Scan for the cell matching the given text and deliver its (X, Y) coordinate at center. 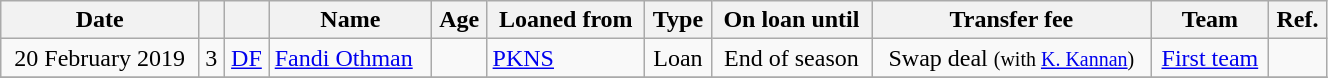
Fandi Othman (350, 58)
20 February 2019 (100, 58)
DF (246, 58)
Transfer fee (1012, 20)
Type (678, 20)
Team (1210, 20)
On loan until (791, 20)
Loan (678, 58)
First team (1210, 58)
Age (460, 20)
3 (212, 58)
Name (350, 20)
End of season (791, 58)
Loaned from (566, 20)
PKNS (566, 58)
Date (100, 20)
Swap deal (with K. Kannan) (1012, 58)
Ref. (1298, 20)
